Search for the cell housing the specified text and yield its [x, y] center coordinate. 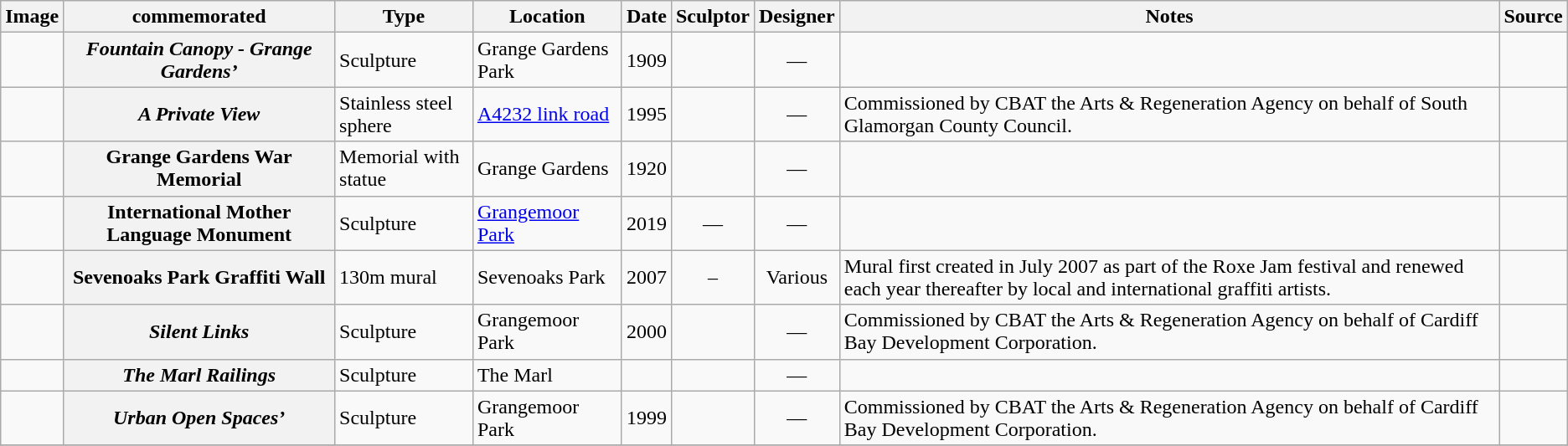
Image [32, 17]
Various [797, 278]
Notes [1169, 17]
The Marl Railings [199, 375]
A Private View [199, 114]
Memorial with statue [404, 169]
Fountain Canopy - Grange Gardens’ [199, 60]
Location [547, 17]
Date [647, 17]
130m mural [404, 278]
1909 [647, 60]
commemorated [199, 17]
1995 [647, 114]
Sevenoaks Park Graffiti Wall [199, 278]
Silent Links [199, 331]
Grange Gardens Park [547, 60]
2019 [647, 223]
Stainless steel sphere [404, 114]
Mural first created in July 2007 as part of the Roxe Jam festival and renewed each year thereafter by local and international graffiti artists. [1169, 278]
1920 [647, 169]
Designer [797, 17]
Source [1533, 17]
Grange Gardens [547, 169]
Sevenoaks Park [547, 278]
Type [404, 17]
A4232 link road [547, 114]
Urban Open Spaces’ [199, 418]
Grange Gardens War Memorial [199, 169]
2007 [647, 278]
2000 [647, 331]
International Mother Language Monument [199, 223]
– [712, 278]
Sculptor [712, 17]
1999 [647, 418]
Commissioned by CBAT the Arts & Regeneration Agency on behalf of South Glamorgan County Council. [1169, 114]
The Marl [547, 375]
